Determine the (X, Y) coordinate at the center of the cell enclosing the given text.  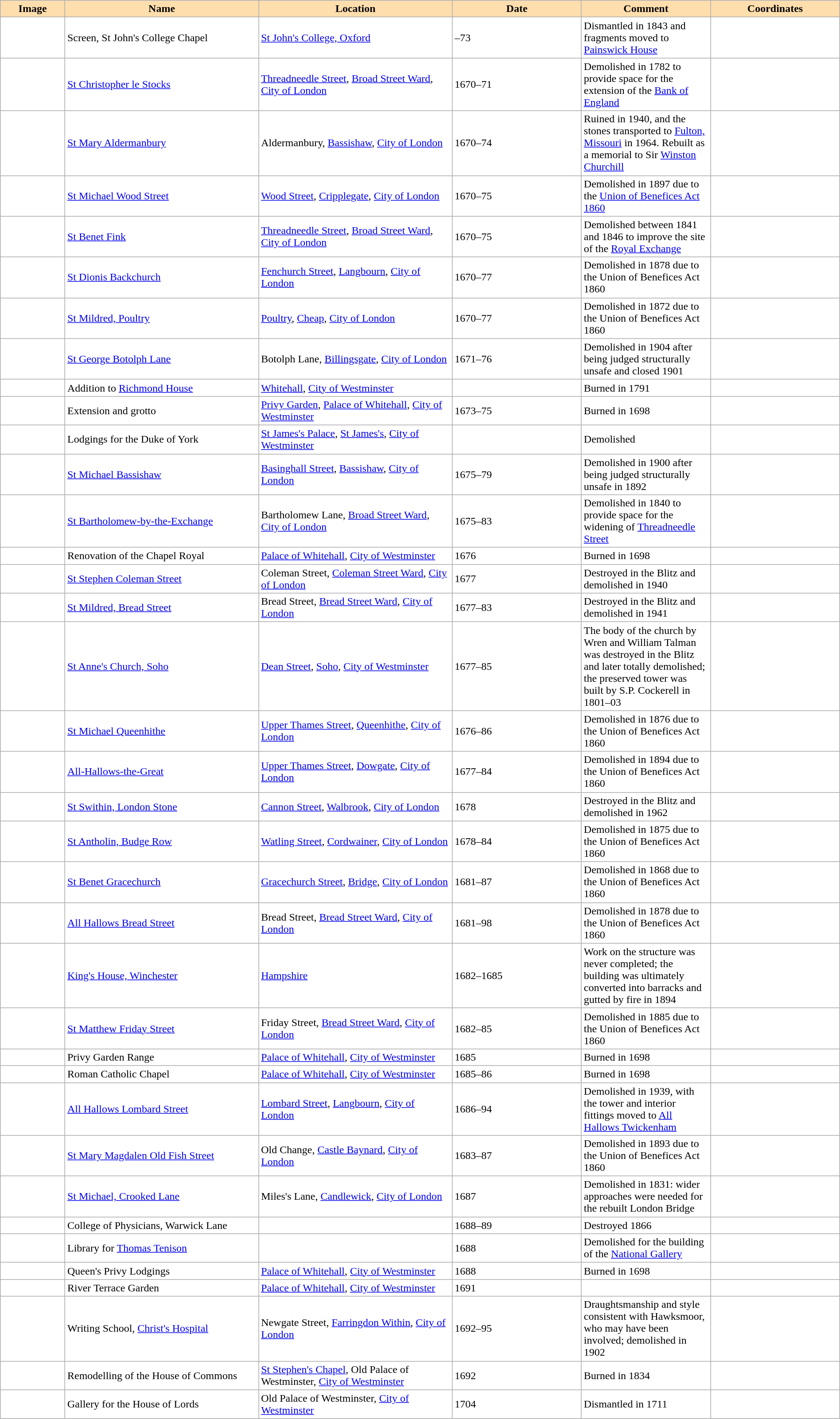
Demolished in 1894 due to the Union of Benefices Act 1860 (646, 772)
Coordinates (775, 9)
King's House, Winchester (161, 976)
College of Physicians, Warwick Lane (161, 1225)
Upper Thames Street, Queenhithe, City of London (355, 731)
1678–84 (517, 841)
1682–1685 (517, 976)
Fenchurch Street, Langbourn, City of London (355, 277)
1688–89 (517, 1225)
Demolished in 1868 due to the Union of Benefices Act 1860 (646, 882)
Whitehall, City of Westminster (355, 388)
Demolished in 1831: wider approaches were needed for the rebuilt London Bridge (646, 1197)
St Antholin, Budge Row (161, 841)
Botolph Lane, Billingsgate, City of London (355, 359)
Miles's Lane, Candlewick, City of London (355, 1197)
St George Botolph Lane (161, 359)
Cannon Street, Walbrook, City of London (355, 806)
Hampshire (355, 976)
1678 (517, 806)
Location (355, 9)
Demolished in 1876 due to the Union of Benefices Act 1860 (646, 731)
1691 (517, 1288)
Basinghall Street, Bassishaw, City of London (355, 474)
Newgate Street, Farringdon Within, City of London (355, 1329)
Burned in 1834 (646, 1375)
1686–94 (517, 1109)
Lombard Street, Langbourn, City of London (355, 1109)
Lodgings for the Duke of York (161, 439)
All Hallows Lombard Street (161, 1109)
Destroyed in the Blitz and demolished in 1940 (646, 579)
Upper Thames Street, Dowgate, City of London (355, 772)
Wood Street, Cripplegate, City of London (355, 196)
Destroyed in the Blitz and demolished in 1941 (646, 608)
1681–87 (517, 882)
1673–75 (517, 410)
Demolished (646, 439)
All-Hallows-the-Great (161, 772)
Screen, St John's College Chapel (161, 38)
1681–98 (517, 923)
Demolished in 1840 to provide space for the widening of Threadneedle Street (646, 521)
Draughtsmanship and style consistent with Hawksmoor, who may have been involved; demolished in 1902 (646, 1329)
1692–95 (517, 1329)
Poultry, Cheap, City of London (355, 318)
Old Palace of Westminster, City of Westminster (355, 1404)
All Hallows Bread Street (161, 923)
St John's College, Oxford (355, 38)
St Stephen's Chapel, Old Palace of Westminster, City of Westminster (355, 1375)
St Michael Queenhithe (161, 731)
Queen's Privy Lodgings (161, 1271)
Remodelling of the House of Commons (161, 1375)
1677–83 (517, 608)
Burned in 1791 (646, 388)
1685 (517, 1057)
Destroyed in the Blitz and demolished in 1962 (646, 806)
Privy Garden, Palace of Whitehall, City of Westminster (355, 410)
1675–83 (517, 521)
St Michael, Crooked Lane (161, 1197)
Dean Street, Soho, City of Westminster (355, 666)
1677–85 (517, 666)
1683–87 (517, 1156)
St Bartholomew-by-the-Exchange (161, 521)
St Stephen Coleman Street (161, 579)
1675–79 (517, 474)
1685–86 (517, 1074)
Gallery for the House of Lords (161, 1404)
Gracechurch Street, Bridge, City of London (355, 882)
Library for Thomas Tenison (161, 1248)
Extension and grotto (161, 410)
Demolished in 1872 due to the Union of Benefices Act 1860 (646, 318)
Demolished in 1939, with the tower and interior fittings moved to All Hallows Twickenham (646, 1109)
Old Change, Castle Baynard, City of London (355, 1156)
Demolished between 1841 and 1846 to improve the site of the Royal Exchange (646, 237)
Ruined in 1940, and the stones transported to Fulton, Missouri in 1964. Rebuilt as a memorial to Sir Winston Churchill (646, 143)
Date (517, 9)
Aldermanbury, Bassishaw, City of London (355, 143)
Destroyed 1866 (646, 1225)
St Anne's Church, Soho (161, 666)
Renovation of the Chapel Royal (161, 556)
Image (33, 9)
Friday Street, Bread Street Ward, City of London (355, 1028)
1704 (517, 1404)
St Mary Aldermanbury (161, 143)
1692 (517, 1375)
1670–74 (517, 143)
St Mary Magdalen Old Fish Street (161, 1156)
Demolished in 1904 after being judged structurally unsafe and closed 1901 (646, 359)
St Christopher le Stocks (161, 84)
1682–85 (517, 1028)
Work on the structure was never completed; the building was ultimately converted into barracks and gutted by fire in 1894 (646, 976)
St Mildred, Bread Street (161, 608)
Comment (646, 9)
Coleman Street, Coleman Street Ward, City of London (355, 579)
Roman Catholic Chapel (161, 1074)
Demolished in 1875 due to the Union of Benefices Act 1860 (646, 841)
1677–84 (517, 772)
Privy Garden Range (161, 1057)
1676–86 (517, 731)
1671–76 (517, 359)
Demolished in 1897 due to the Union of Benefices Act 1860 (646, 196)
St Mildred, Poultry (161, 318)
River Terrace Garden (161, 1288)
Demolished for the building of the National Gallery (646, 1248)
St Benet Gracechurch (161, 882)
St Swithin, London Stone (161, 806)
Addition to Richmond House (161, 388)
Demolished in 1900 after being judged structurally unsafe in 1892 (646, 474)
Demolished in 1885 due to the Union of Benefices Act 1860 (646, 1028)
–73 (517, 38)
Writing School, Christ's Hospital (161, 1329)
Bartholomew Lane, Broad Street Ward, City of London (355, 521)
1670–71 (517, 84)
St James's Palace, St James's, City of Westminster (355, 439)
St Benet Fink (161, 237)
1677 (517, 579)
Demolished in 1893 due to the Union of Benefices Act 1860 (646, 1156)
Watling Street, Cordwainer, City of London (355, 841)
St Dionis Backchurch (161, 277)
St Michael Wood Street (161, 196)
1676 (517, 556)
1687 (517, 1197)
Dismantled in 1711 (646, 1404)
Name (161, 9)
St Matthew Friday Street (161, 1028)
Dismantled in 1843 and fragments moved to Painswick House (646, 38)
Demolished in 1782 to provide space for the extension of the Bank of England (646, 84)
St Michael Bassishaw (161, 474)
